Search for the cell housing the specified text and yield its (x, y) center coordinate. 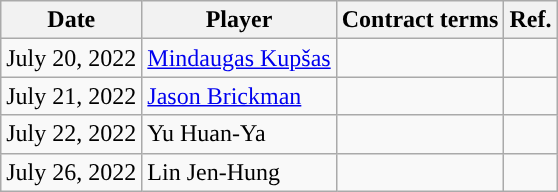
Lin Jen-Hung (239, 172)
Contract terms (420, 20)
July 21, 2022 (72, 96)
Jason Brickman (239, 96)
Player (239, 20)
Mindaugas Kupšas (239, 58)
Yu Huan-Ya (239, 134)
July 26, 2022 (72, 172)
Date (72, 20)
July 22, 2022 (72, 134)
Ref. (530, 20)
July 20, 2022 (72, 58)
